Pinpoint the cell where the given text exists, returning its [X, Y] midpoint coordinate. 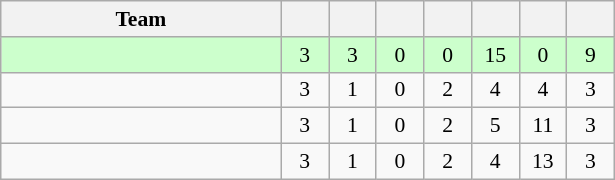
11 [543, 126]
13 [543, 162]
Team [141, 19]
9 [591, 55]
15 [495, 55]
5 [495, 126]
